Scan for the cell matching the given text and deliver its [x, y] coordinate at center. 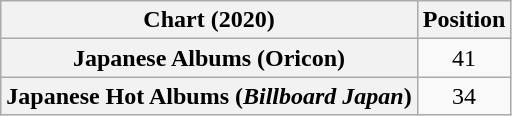
Japanese Albums (Oricon) [209, 58]
Chart (2020) [209, 20]
Position [464, 20]
34 [464, 96]
41 [464, 58]
Japanese Hot Albums (Billboard Japan) [209, 96]
